Locate the cell with the specified text and output its [x, y] center coordinate. 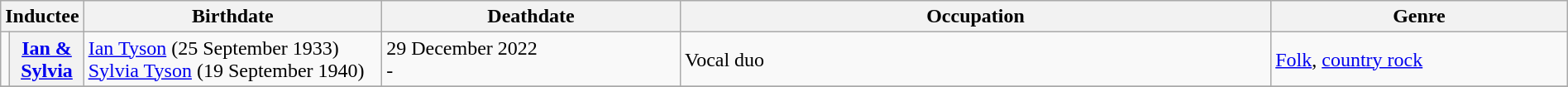
Birthdate [233, 17]
Inductee [42, 17]
Genre [1419, 17]
Ian & Sylvia [46, 60]
29 December 2022 - [531, 60]
Folk, country rock [1419, 60]
Deathdate [531, 17]
Occupation [975, 17]
Ian Tyson (25 September 1933) Sylvia Tyson (19 September 1940) [233, 60]
Vocal duo [975, 60]
